Identify which cell holds the provided text, then report its (X, Y) central coordinate. 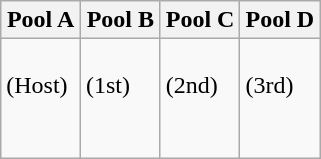
(2nd) (200, 98)
(1st) (120, 98)
Pool D (280, 20)
(Host) (41, 98)
Pool C (200, 20)
Pool A (41, 20)
(3rd) (280, 98)
Pool B (120, 20)
